Identify which cell holds the provided text, then report its (x, y) central coordinate. 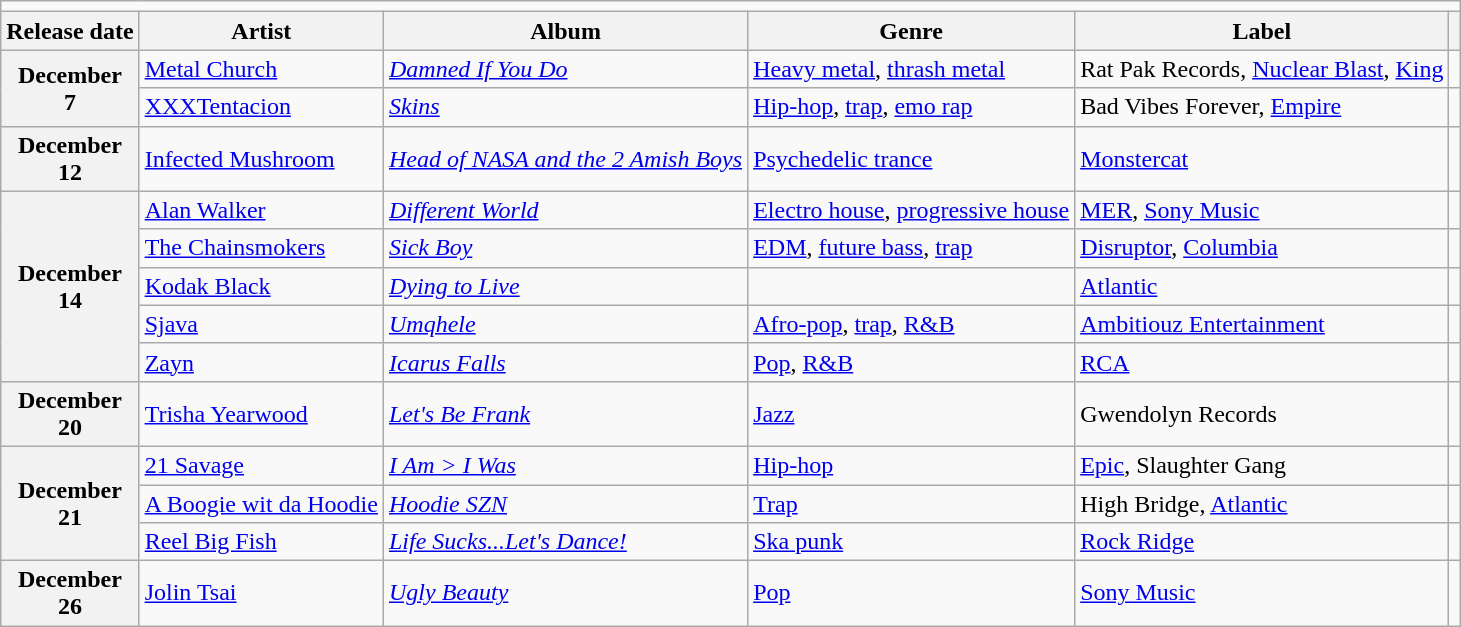
High Bridge, Atlantic (1262, 503)
Head of NASA and the 2 Amish Boys (565, 158)
Release date (70, 31)
Umqhele (565, 324)
21 Savage (261, 465)
Afro-pop, trap, R&B (912, 324)
The Chainsmokers (261, 248)
Zayn (261, 362)
Heavy metal, thrash metal (912, 69)
Trap (912, 503)
December7 (70, 88)
Dying to Live (565, 286)
Pop (912, 594)
Atlantic (1262, 286)
Damned If You Do (565, 69)
Sick Boy (565, 248)
December20 (70, 414)
Skins (565, 107)
Alan Walker (261, 210)
Bad Vibes Forever, Empire (1262, 107)
December26 (70, 594)
Ska punk (912, 542)
December14 (70, 286)
Psychedelic trance (912, 158)
Epic, Slaughter Gang (1262, 465)
Ugly Beauty (565, 594)
Icarus Falls (565, 362)
Kodak Black (261, 286)
Gwendolyn Records (1262, 414)
I Am > I Was (565, 465)
Pop, R&B (912, 362)
Monstercat (1262, 158)
Reel Big Fish (261, 542)
Metal Church (261, 69)
Genre (912, 31)
MER, Sony Music (1262, 210)
Hip-hop (912, 465)
December21 (70, 503)
Label (1262, 31)
Artist (261, 31)
Jazz (912, 414)
EDM, future bass, trap (912, 248)
Sjava (261, 324)
Rock Ridge (1262, 542)
Hoodie SZN (565, 503)
December12 (70, 158)
Life Sucks...Let's Dance! (565, 542)
Album (565, 31)
Different World (565, 210)
Ambitiouz Entertainment (1262, 324)
A Boogie wit da Hoodie (261, 503)
Disruptor, Columbia (1262, 248)
XXXTentacion (261, 107)
Trisha Yearwood (261, 414)
Jolin Tsai (261, 594)
Hip-hop, trap, emo rap (912, 107)
Electro house, progressive house (912, 210)
Rat Pak Records, Nuclear Blast, King (1262, 69)
Let's Be Frank (565, 414)
Infected Mushroom (261, 158)
Sony Music (1262, 594)
RCA (1262, 362)
